Scan for the cell matching the given text and deliver its (X, Y) coordinate at center. 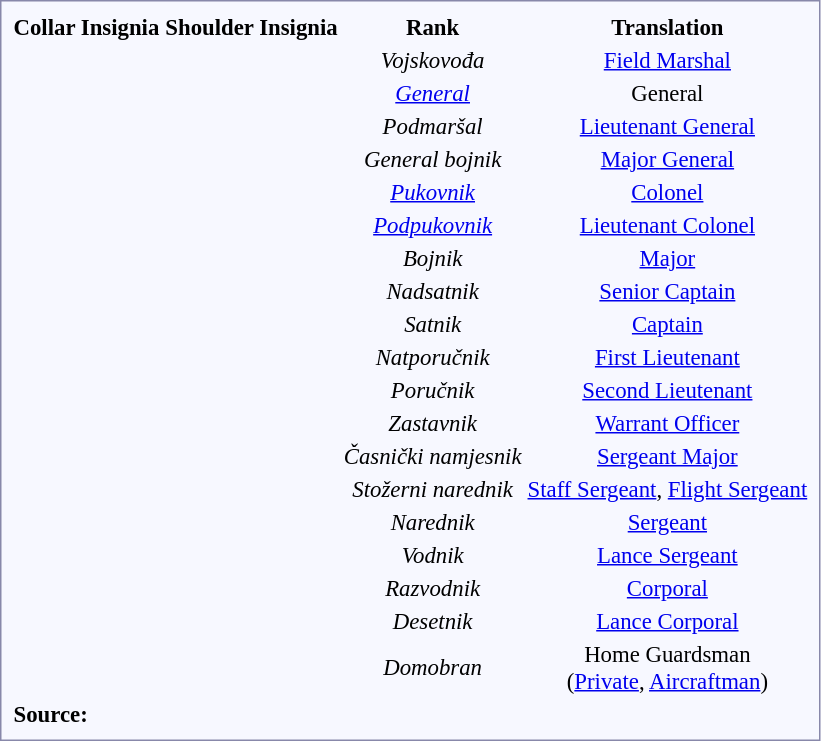
Senior Captain (668, 291)
Natporučnik (432, 357)
Vodnik (432, 555)
Captain (668, 324)
Sergeant Major (668, 456)
Desetnik (432, 621)
Bojnik (432, 258)
Sergeant (668, 522)
Stožerni narednik (432, 489)
Major (668, 258)
Field Marshal (668, 60)
Warrant Officer (668, 423)
Second Lieutenant (668, 390)
General bojnik (432, 159)
Pukovnik (432, 192)
First Lieutenant (668, 357)
Rank (432, 27)
Source: (86, 714)
Podmaršal (432, 126)
Collar Insignia (86, 27)
Major General (668, 159)
Staff Sergeant, Flight Sergeant (668, 489)
Nadsatnik (432, 291)
Poručnik (432, 390)
Satnik (432, 324)
Lieutenant General (668, 126)
Colonel (668, 192)
Lance Corporal (668, 621)
Translation (668, 27)
Narednik (432, 522)
Home Guardsman(Private, Aircraftman) (668, 668)
Podpukovnik (432, 225)
Corporal (668, 588)
Shoulder Insignia (252, 27)
Lance Sergeant (668, 555)
Vojskovođa (432, 60)
Lieutenant Colonel (668, 225)
Razvodnik (432, 588)
Domobran (432, 668)
Časnički namjesnik (432, 456)
Zastavnik (432, 423)
